For the text-containing cell, return its midpoint in (X, Y) coordinate format. 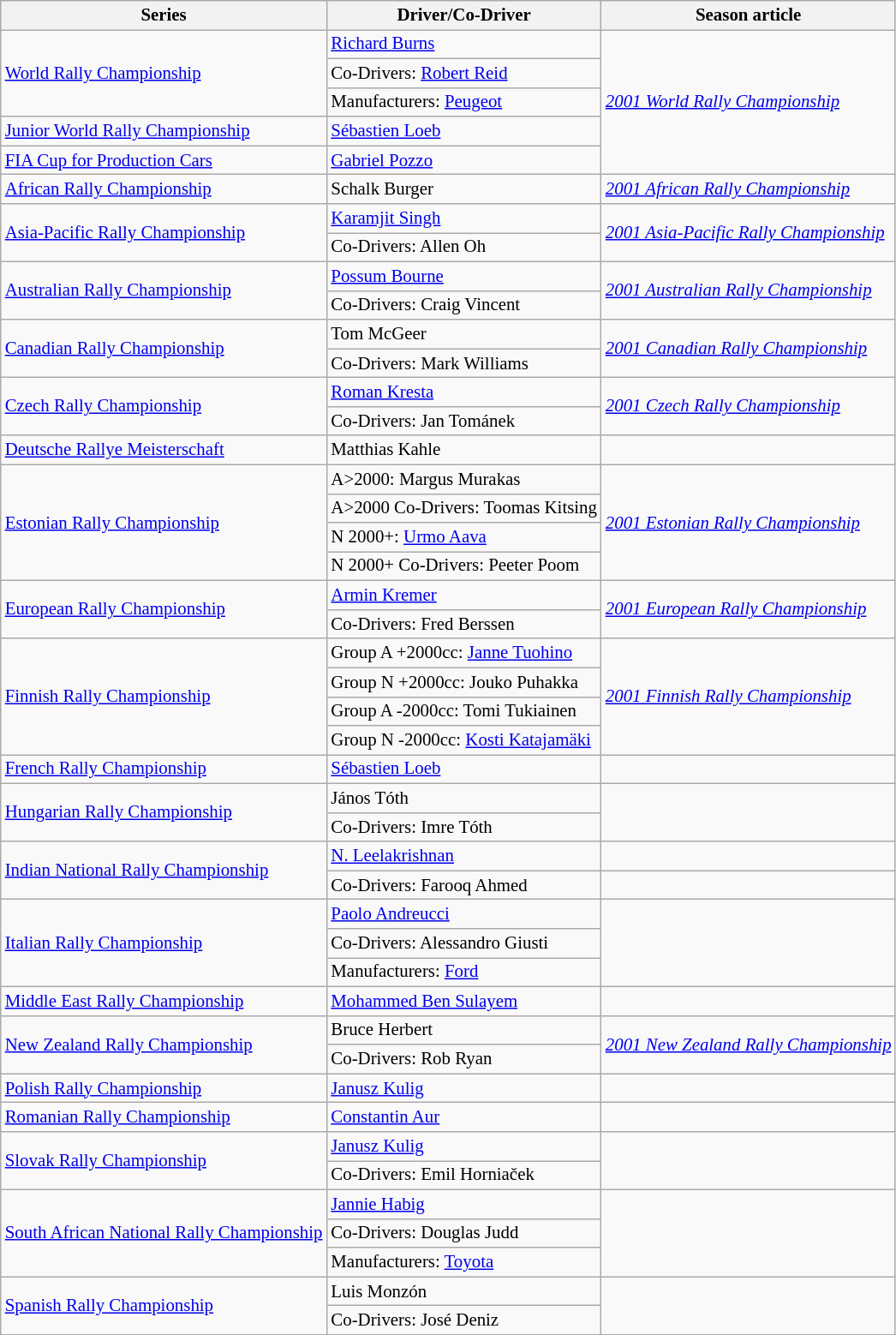
European Rally Championship (164, 610)
Luis Monzón (463, 1291)
Co-Drivers: Rob Ryan (463, 1059)
French Rally Championship (164, 769)
Co-Drivers: Alessandro Giusti (463, 943)
Co-Drivers: Jan Tománek (463, 421)
Co-Drivers: Robert Reid (463, 73)
Manufacturers: Ford (463, 973)
Manufacturers: Peugeot (463, 102)
2001 Finnish Rally Championship (749, 696)
FIA Cup for Production Cars (164, 160)
2001 Australian Rally Championship (749, 290)
2001 World Rally Championship (749, 101)
Group N -2000cc: Kosti Katajamäki (463, 740)
Co-Drivers: José Deniz (463, 1320)
Hungarian Rally Championship (164, 812)
A>2000 Co-Drivers: Toomas Kitsing (463, 508)
A>2000: Margus Murakas (463, 479)
World Rally Championship (164, 73)
Matthias Kahle (463, 450)
N 2000+: Urmo Aava (463, 537)
Group A +2000cc: Janne Tuohino (463, 653)
Driver/Co-Driver (463, 15)
Asia-Pacific Rally Championship (164, 233)
2001 African Rally Championship (749, 189)
2001 Estonian Rally Championship (749, 523)
N 2000+ Co-Drivers: Peeter Poom (463, 566)
Australian Rally Championship (164, 290)
Co-Drivers: Farooq Ahmed (463, 885)
Armin Kremer (463, 596)
Italian Rally Championship (164, 943)
Romanian Rally Championship (164, 1117)
Czech Rally Championship (164, 407)
2001 New Zealand Rally Championship (749, 1045)
N. Leelakrishnan (463, 856)
Polish Rally Championship (164, 1088)
Co-Drivers: Emil Horniaček (463, 1175)
Spanish Rally Championship (164, 1306)
Possum Bourne (463, 276)
Roman Kresta (463, 392)
Gabriel Pozzo (463, 160)
Co-Drivers: Imre Tóth (463, 827)
Slovak Rally Championship (164, 1161)
African Rally Championship (164, 189)
Constantin Aur (463, 1117)
2001 Czech Rally Championship (749, 407)
János Tóth (463, 798)
Junior World Rally Championship (164, 131)
Richard Burns (463, 44)
2001 Canadian Rally Championship (749, 349)
Co-Drivers: Craig Vincent (463, 305)
Mohammed Ben Sulayem (463, 1001)
Manufacturers: Toyota (463, 1262)
Tom McGeer (463, 334)
Co-Drivers: Fred Berssen (463, 624)
Group N +2000cc: Jouko Puhakka (463, 682)
Indian National Rally Championship (164, 871)
Co-Drivers: Douglas Judd (463, 1233)
Finnish Rally Championship (164, 696)
Series (164, 15)
Bruce Herbert (463, 1030)
Deutsche Rallye Meisterschaft (164, 450)
Schalk Burger (463, 189)
Paolo Andreucci (463, 914)
Karamjit Singh (463, 219)
Middle East Rally Championship (164, 1001)
Season article (749, 15)
Co-Drivers: Mark Williams (463, 363)
Group A -2000cc: Tomi Tukiainen (463, 711)
Co-Drivers: Allen Oh (463, 247)
Jannie Habig (463, 1204)
New Zealand Rally Championship (164, 1045)
Estonian Rally Championship (164, 523)
2001 Asia-Pacific Rally Championship (749, 233)
South African National Rally Championship (164, 1233)
2001 European Rally Championship (749, 610)
Canadian Rally Championship (164, 349)
